Provide the (X, Y) coordinate of the cell's center where the given text is located.  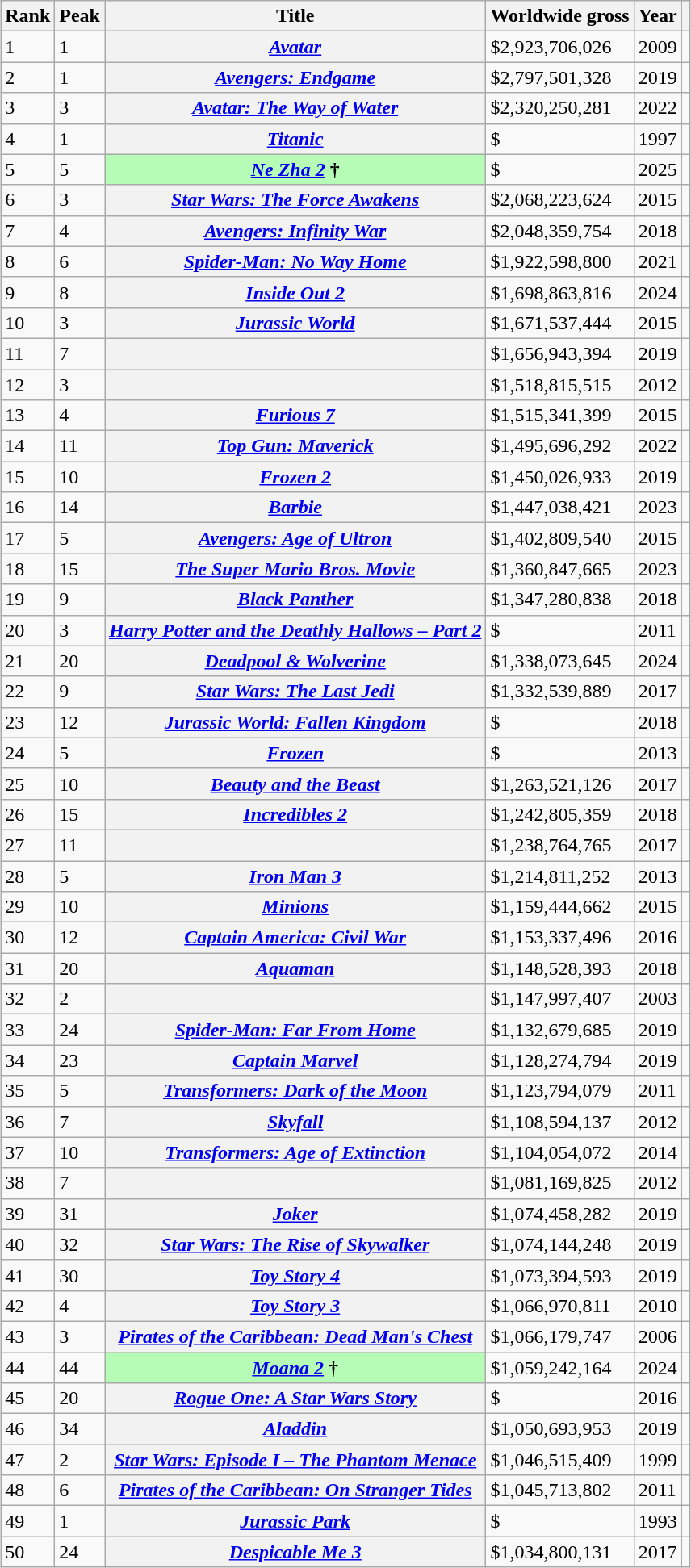
$1,656,943,394 (560, 353)
40 (27, 1244)
Avengers: Endgame (295, 77)
48 (27, 1491)
$1,074,458,282 (560, 1214)
Pirates of the Caribbean: Dead Man's Chest (295, 1336)
Spider-Man: No Way Home (295, 261)
Deadpool & Wolverine (295, 661)
Pirates of the Caribbean: On Stranger Tides (295, 1491)
$1,066,970,811 (560, 1306)
$1,922,598,800 (560, 261)
$1,045,713,802 (560, 1491)
Worldwide gross (560, 16)
Incredibles 2 (295, 814)
$1,050,693,953 (560, 1429)
$1,447,038,421 (560, 508)
$1,263,521,126 (560, 784)
46 (27, 1429)
Aquaman (295, 968)
Inside Out 2 (295, 292)
$1,347,280,838 (560, 600)
$2,068,223,624 (560, 200)
35 (27, 1091)
$1,332,539,889 (560, 692)
$1,518,815,515 (560, 385)
Avatar: The Way of Water (295, 108)
$1,238,764,765 (560, 845)
$1,450,026,933 (560, 477)
Skyfall (295, 1122)
$2,048,359,754 (560, 231)
Captain America: Civil War (295, 938)
2010 (657, 1306)
47 (27, 1460)
$1,074,144,248 (560, 1244)
43 (27, 1336)
18 (27, 569)
Furious 7 (295, 416)
$1,123,794,079 (560, 1091)
$1,128,274,794 (560, 1060)
Moana 2 † (295, 1368)
$1,104,054,072 (560, 1152)
The Super Mario Bros. Movie (295, 569)
Transformers: Dark of the Moon (295, 1091)
Star Wars: Episode I – The Phantom Menace (295, 1460)
$1,148,528,393 (560, 968)
Captain Marvel (295, 1060)
$1,495,696,292 (560, 446)
1999 (657, 1460)
50 (27, 1552)
42 (27, 1306)
Black Panther (295, 600)
$1,059,242,164 (560, 1368)
Ne Zha 2 † (295, 169)
Titanic (295, 139)
$1,338,073,645 (560, 661)
38 (27, 1183)
Top Gun: Maverick (295, 446)
Frozen (295, 753)
$1,698,863,816 (560, 292)
Spider-Man: Far From Home (295, 1030)
16 (27, 508)
Beauty and the Beast (295, 784)
2021 (657, 261)
22 (27, 692)
Harry Potter and the Deathly Hallows – Part 2 (295, 630)
39 (27, 1214)
Frozen 2 (295, 477)
Toy Story 4 (295, 1275)
$1,214,811,252 (560, 876)
Aladdin (295, 1429)
$1,671,537,444 (560, 323)
$1,159,444,662 (560, 907)
Star Wars: The Rise of Skywalker (295, 1244)
$1,360,847,665 (560, 569)
Year (657, 16)
$2,320,250,281 (560, 108)
$1,066,179,747 (560, 1336)
Avatar (295, 47)
Avengers: Infinity War (295, 231)
Transformers: Age of Extinction (295, 1152)
Iron Man 3 (295, 876)
33 (27, 1030)
41 (27, 1275)
13 (27, 416)
Star Wars: The Last Jedi (295, 692)
Star Wars: The Force Awakens (295, 200)
2009 (657, 47)
2014 (657, 1152)
37 (27, 1152)
26 (27, 814)
2003 (657, 999)
28 (27, 876)
$1,132,679,685 (560, 1030)
Rank (27, 16)
21 (27, 661)
1997 (657, 139)
$1,402,809,540 (560, 538)
Peak (80, 16)
19 (27, 600)
17 (27, 538)
2025 (657, 169)
Joker (295, 1214)
45 (27, 1399)
Minions (295, 907)
$1,147,997,407 (560, 999)
Avengers: Age of Ultron (295, 538)
Despicable Me 3 (295, 1552)
$1,034,800,131 (560, 1552)
$1,242,805,359 (560, 814)
$1,046,515,409 (560, 1460)
49 (27, 1521)
Title (295, 16)
$1,081,169,825 (560, 1183)
Jurassic World: Fallen Kingdom (295, 722)
36 (27, 1122)
Barbie (295, 508)
$1,515,341,399 (560, 416)
$1,073,394,593 (560, 1275)
29 (27, 907)
$2,797,501,328 (560, 77)
$1,108,594,137 (560, 1122)
1993 (657, 1521)
25 (27, 784)
$2,923,706,026 (560, 47)
$1,153,337,496 (560, 938)
Jurassic Park (295, 1521)
27 (27, 845)
Rogue One: A Star Wars Story (295, 1399)
2006 (657, 1336)
Jurassic World (295, 323)
Toy Story 3 (295, 1306)
